From the cell containing the given text, extract its center point as [x, y] coordinate. 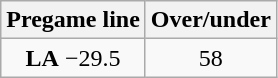
Pregame line [74, 20]
Over/under [210, 20]
LA −29.5 [74, 58]
58 [210, 58]
